Locate the cell with the specified text and output its [X, Y] center coordinate. 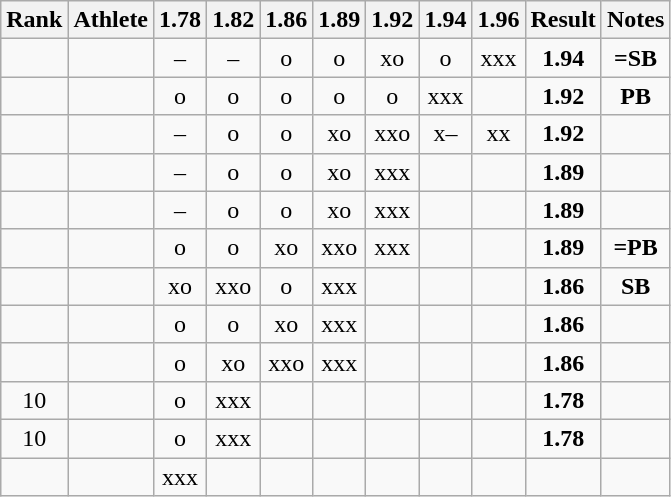
Rank [34, 20]
=PB [635, 248]
=SB [635, 58]
x– [446, 134]
Notes [635, 20]
SB [635, 286]
1.82 [234, 20]
Athlete [111, 20]
PB [635, 96]
1.96 [498, 20]
xx [498, 134]
Result [563, 20]
